Capture the cell that displays the provided text and extract its (X, Y) central coordinate. 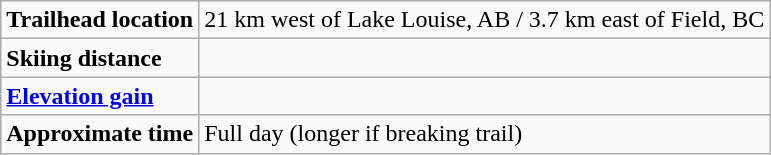
21 km west of Lake Louise, AB / 3.7 km east of Field, BC (484, 20)
Approximate time (100, 134)
Elevation gain (100, 96)
Trailhead location (100, 20)
Skiing distance (100, 58)
Full day (longer if breaking trail) (484, 134)
